Detect which cell encompasses the target text, then output its (x, y) center coordinate. 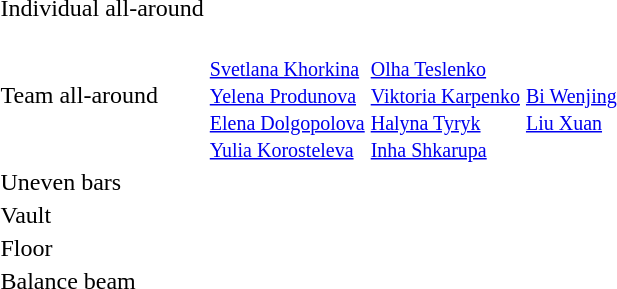
Olha TeslenkoViktoria KarpenkoHalyna TyrykInha Shkarupa (445, 95)
Svetlana KhorkinaYelena ProdunovaElena DolgopolovaYulia Korosteleva (287, 95)
